Extract the [x, y] coordinate from the center of the cell holding the provided text.  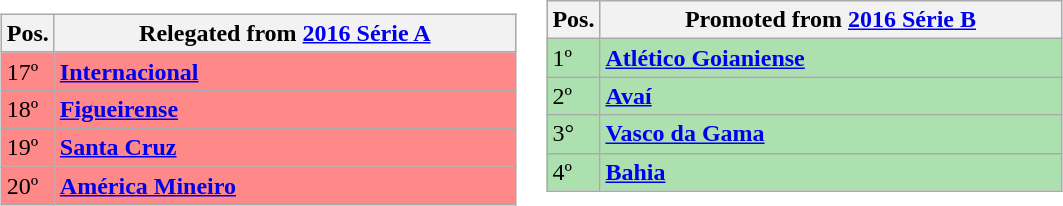
Vasco da Gama [830, 134]
Relegated from 2016 Série A [284, 33]
Internacional [284, 71]
18º [28, 109]
América Mineiro [284, 185]
4º [574, 172]
Atlético Goianiense [830, 58]
19º [28, 147]
20º [28, 185]
Promoted from 2016 Série B [830, 20]
Figueirense [284, 109]
Avaí [830, 96]
17º [28, 71]
1º [574, 58]
Bahia [830, 172]
Santa Cruz [284, 147]
3° [574, 134]
2º [574, 96]
